Locate the cell with the specified text and output its [x, y] center coordinate. 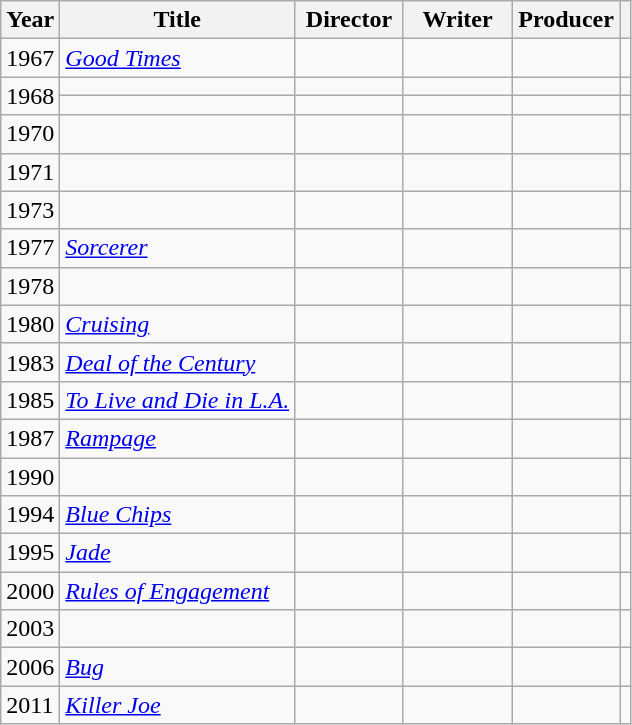
Cruising [178, 324]
1977 [30, 248]
1990 [30, 477]
Blue Chips [178, 515]
1987 [30, 438]
1973 [30, 210]
1970 [30, 134]
Good Times [178, 58]
Rules of Engagement [178, 591]
Writer [458, 20]
Deal of the Century [178, 362]
Bug [178, 667]
Director [350, 20]
1967 [30, 58]
Rampage [178, 438]
Sorcerer [178, 248]
1978 [30, 286]
Title [178, 20]
1983 [30, 362]
2000 [30, 591]
2003 [30, 629]
1995 [30, 553]
Producer [566, 20]
Killer Joe [178, 705]
Year [30, 20]
1994 [30, 515]
1971 [30, 172]
Jade [178, 553]
To Live and Die in L.A. [178, 400]
1980 [30, 324]
1968 [30, 96]
2006 [30, 667]
1985 [30, 400]
2011 [30, 705]
